Pinpoint the cell where the given text exists, returning its (X, Y) midpoint coordinate. 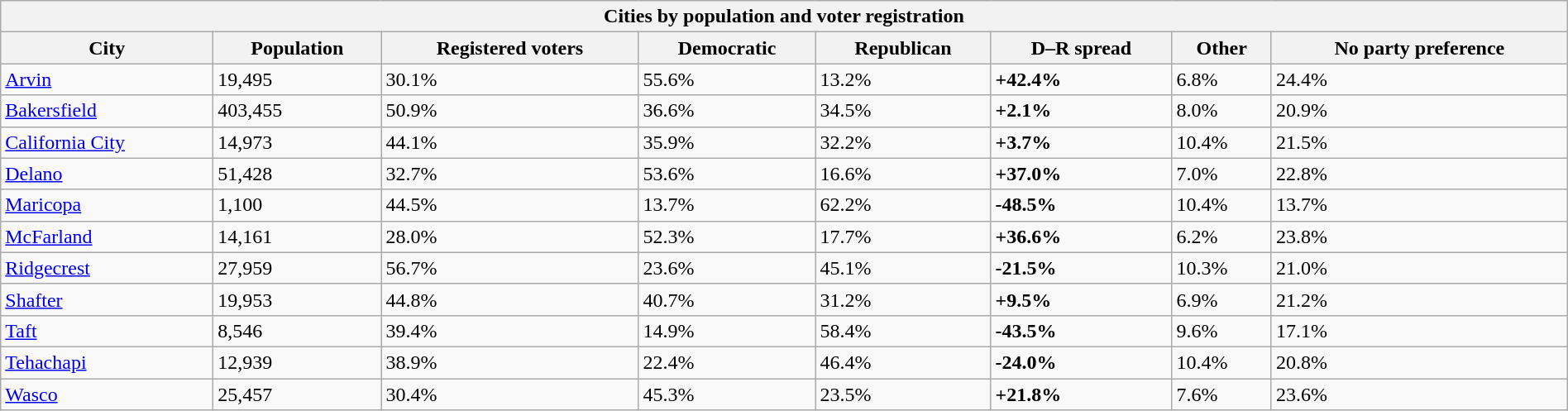
23.5% (903, 394)
City (108, 48)
+2.1% (1082, 111)
21.0% (1419, 268)
39.4% (509, 331)
44.5% (509, 205)
28.0% (509, 237)
Arvin (108, 79)
-43.5% (1082, 331)
+21.8% (1082, 394)
Taft (108, 331)
23.8% (1419, 237)
45.3% (727, 394)
13.2% (903, 79)
36.6% (727, 111)
30.4% (509, 394)
+37.0% (1082, 174)
Shafter (108, 299)
McFarland (108, 237)
40.7% (727, 299)
6.9% (1222, 299)
Cities by population and voter registration (784, 17)
7.6% (1222, 394)
30.1% (509, 79)
8,546 (298, 331)
9.6% (1222, 331)
6.8% (1222, 79)
56.7% (509, 268)
+36.6% (1082, 237)
12,939 (298, 362)
25,457 (298, 394)
7.0% (1222, 174)
+9.5% (1082, 299)
Democratic (727, 48)
21.5% (1419, 142)
Ridgecrest (108, 268)
62.2% (903, 205)
+42.4% (1082, 79)
-21.5% (1082, 268)
24.4% (1419, 79)
Maricopa (108, 205)
-48.5% (1082, 205)
California City (108, 142)
20.8% (1419, 362)
403,455 (298, 111)
32.7% (509, 174)
22.8% (1419, 174)
+3.7% (1082, 142)
-24.0% (1082, 362)
Bakersfield (108, 111)
50.9% (509, 111)
Tehachapi (108, 362)
16.6% (903, 174)
44.8% (509, 299)
10.3% (1222, 268)
35.9% (727, 142)
D–R spread (1082, 48)
19,953 (298, 299)
53.6% (727, 174)
44.1% (509, 142)
51,428 (298, 174)
20.9% (1419, 111)
52.3% (727, 237)
14.9% (727, 331)
Population (298, 48)
Registered voters (509, 48)
34.5% (903, 111)
Other (1222, 48)
6.2% (1222, 237)
38.9% (509, 362)
14,973 (298, 142)
32.2% (903, 142)
55.6% (727, 79)
58.4% (903, 331)
21.2% (1419, 299)
19,495 (298, 79)
Republican (903, 48)
No party preference (1419, 48)
27,959 (298, 268)
22.4% (727, 362)
45.1% (903, 268)
17.7% (903, 237)
1,100 (298, 205)
Delano (108, 174)
8.0% (1222, 111)
17.1% (1419, 331)
46.4% (903, 362)
14,161 (298, 237)
Wasco (108, 394)
31.2% (903, 299)
